Find where the given text appears and provide that cell's center as [X, Y] coordinate. 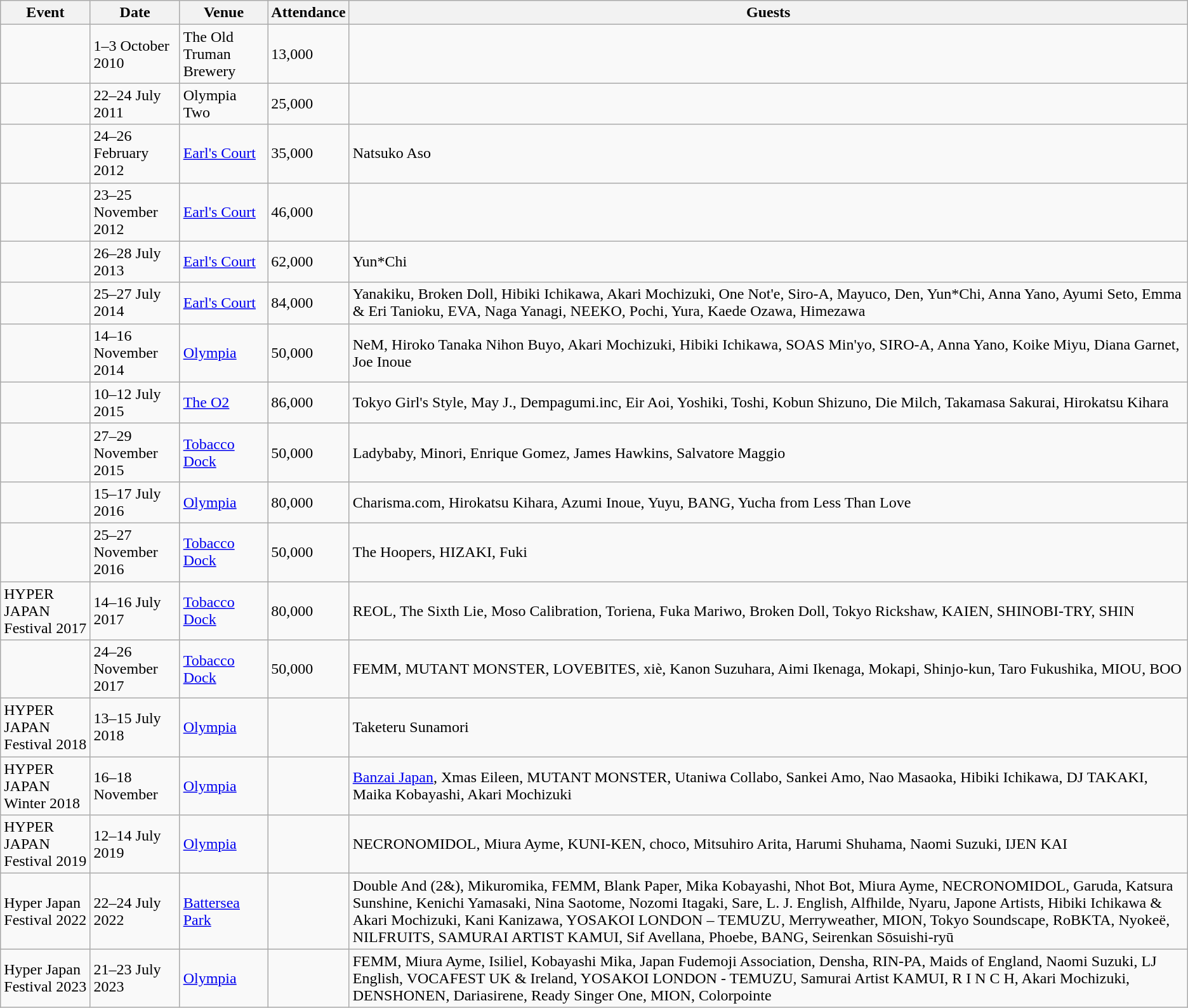
22–24 July 2022 [135, 911]
25–27 July 2014 [135, 303]
13,000 [308, 54]
22–24 July 2011 [135, 104]
The Old Truman Brewery [223, 54]
Battersea Park [223, 911]
14–16 July 2017 [135, 610]
10–12 July 2015 [135, 402]
46,000 [308, 212]
NeM, Hiroko Tanaka Nihon Buyo, Akari Mochizuki, Hibiki Ichikawa, SOAS Min'yo, SIRO-A, Anna Yano, Koike Miyu, Diana Garnet, Joe Inoue [768, 353]
24–26 November 2017 [135, 669]
Hyper Japan Festival 2023 [46, 978]
Natsuko Aso [768, 154]
Attendance [308, 13]
1–3 October 2010 [135, 54]
REOL, The Sixth Lie, Moso Calibration, Toriena, Fuka Mariwo, Broken Doll, Tokyo Rickshaw, KAIEN, SHINOBI-TRY, SHIN [768, 610]
Banzai Japan, Xmas Eileen, MUTANT MONSTER, Utaniwa Collabo, Sankei Amo, Nao Masaoka, Hibiki Ichikawa, DJ TAKAKI, Maika Kobayashi, Akari Mochizuki [768, 786]
62,000 [308, 261]
25–27 November 2016 [135, 552]
23–25 November 2012 [135, 212]
The Hoopers, HIZAKI, Fuki [768, 552]
27–29 November 2015 [135, 452]
Taketeru Sunamori [768, 728]
Venue [223, 13]
35,000 [308, 154]
86,000 [308, 402]
Tokyo Girl's Style, May J., Dempagumi.inc, Eir Aoi, Yoshiki, Toshi, Kobun Shizuno, Die Milch, Takamasa Sakurai, Hirokatsu Kihara [768, 402]
Yun*Chi [768, 261]
24–26 February 2012 [135, 154]
HYPER JAPAN Festival 2017 [46, 610]
HYPER JAPAN Winter 2018 [46, 786]
NECRONOMIDOL, Miura Ayme, KUNI-KEN, choco, Mitsuhiro Arita, Harumi Shuhama, Naomi Suzuki, IJEN KAI [768, 844]
Guests [768, 13]
The O2 [223, 402]
15–17 July 2016 [135, 502]
Charisma.com, Hirokatsu Kihara, Azumi Inoue, Yuyu, BANG, Yucha from Less Than Love [768, 502]
HYPER JAPAN Festival 2019 [46, 844]
26–28 July 2013 [135, 261]
Olympia Two [223, 104]
84,000 [308, 303]
Ladybaby, Minori, Enrique Gomez, James Hawkins, Salvatore Maggio [768, 452]
12–14 July 2019 [135, 844]
Event [46, 13]
FEMM, MUTANT MONSTER, LOVEBITES, xiè, Kanon Suzuhara, Aimi Ikenaga, Mokapi, Shinjo-kun, Taro Fukushika, MIOU, BOO [768, 669]
25,000 [308, 104]
21–23 July 2023 [135, 978]
14–16 November 2014 [135, 353]
HYPER JAPAN Festival 2018 [46, 728]
16–18 November [135, 786]
13–15 July 2018 [135, 728]
Date [135, 13]
Hyper Japan Festival 2022 [46, 911]
